Return [x, y] of the center of cell containing provided text 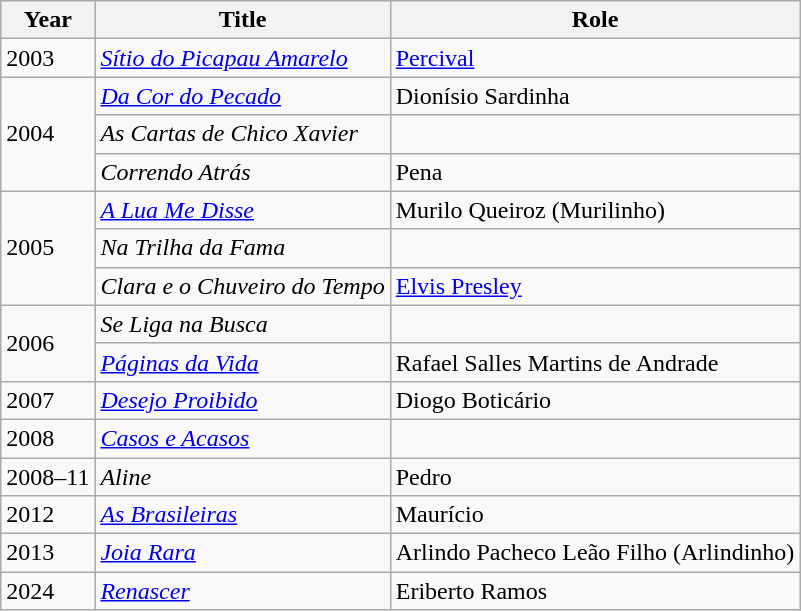
A Lua Me Disse [242, 210]
Clara e o Chuveiro do Tempo [242, 286]
Pena [595, 172]
Páginas da Vida [242, 362]
Aline [242, 477]
Eriberto Ramos [595, 591]
Rafael Salles Martins de Andrade [595, 362]
2005 [48, 248]
Role [595, 20]
Murilo Queiroz (Murilinho) [595, 210]
Na Trilha da Fama [242, 248]
2007 [48, 400]
2024 [48, 591]
2008–11 [48, 477]
As Cartas de Chico Xavier [242, 134]
Desejo Proibido [242, 400]
2006 [48, 343]
2003 [48, 58]
Maurício [595, 515]
2012 [48, 515]
2008 [48, 438]
Arlindo Pacheco Leão Filho (Arlindinho) [595, 553]
Title [242, 20]
Elvis Presley [595, 286]
Joia Rara [242, 553]
Dionísio Sardinha [595, 96]
Da Cor do Pecado [242, 96]
Pedro [595, 477]
2013 [48, 553]
Correndo Atrás [242, 172]
Diogo Boticário [595, 400]
Sítio do Picapau Amarelo [242, 58]
2004 [48, 134]
Casos e Acasos [242, 438]
Se Liga na Busca [242, 324]
Percival [595, 58]
Renascer [242, 591]
Year [48, 20]
As Brasileiras [242, 515]
